Identify which cell holds the provided text, then report its (X, Y) central coordinate. 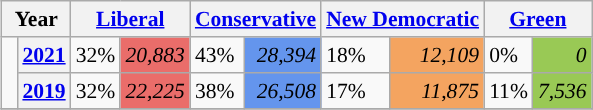
0% (508, 55)
11% (508, 91)
20,883 (154, 55)
2021 (44, 55)
12,109 (436, 55)
Green (538, 19)
38% (218, 91)
43% (218, 55)
Liberal (130, 19)
2019 (44, 91)
New Democratic (402, 19)
22,225 (154, 91)
Conservative (256, 19)
Year (36, 19)
7,536 (562, 91)
26,508 (284, 91)
17% (355, 91)
28,394 (284, 55)
0 (562, 55)
18% (355, 55)
11,875 (436, 91)
